Provide the [X, Y] coordinate of the cell's center where the given text is located.  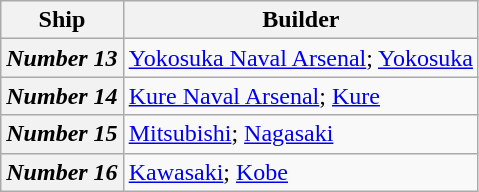
Builder [300, 20]
Kawasaki; Kobe [300, 172]
Kure Naval Arsenal; Kure [300, 96]
Ship [62, 20]
Yokosuka Naval Arsenal; Yokosuka [300, 58]
Number 13 [62, 58]
Mitsubishi; Nagasaki [300, 134]
Number 16 [62, 172]
Number 14 [62, 96]
Number 15 [62, 134]
